For the text-containing cell, return its midpoint in [x, y] coordinate format. 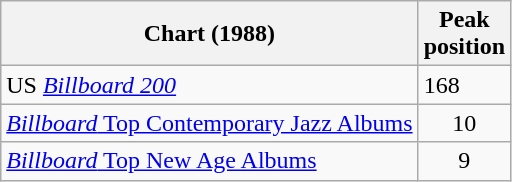
Billboard Top Contemporary Jazz Albums [210, 123]
168 [464, 85]
Chart (1988) [210, 34]
US Billboard 200 [210, 85]
Billboard Top New Age Albums [210, 161]
9 [464, 161]
Peakposition [464, 34]
10 [464, 123]
